For the text-containing cell, return its midpoint in [x, y] coordinate format. 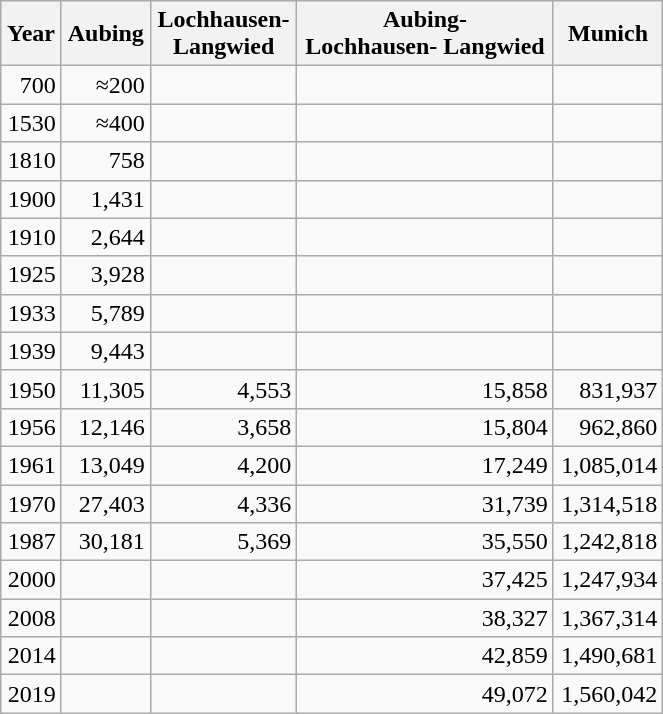
962,860 [608, 427]
1,314,518 [608, 503]
≈400 [106, 123]
9,443 [106, 351]
831,937 [608, 389]
1,490,681 [608, 656]
35,550 [425, 542]
Aubing-Lochhausen- Langwied [425, 34]
4,200 [223, 465]
27,403 [106, 503]
1,431 [106, 199]
2014 [31, 656]
1970 [31, 503]
1939 [31, 351]
Munich [608, 34]
17,249 [425, 465]
1910 [31, 237]
13,049 [106, 465]
1810 [31, 161]
31,739 [425, 503]
1,242,818 [608, 542]
Lochhausen-Langwied [223, 34]
700 [31, 85]
2019 [31, 694]
1,367,314 [608, 618]
1900 [31, 199]
1933 [31, 313]
Year [31, 34]
49,072 [425, 694]
2,644 [106, 237]
2008 [31, 618]
Aubing [106, 34]
30,181 [106, 542]
37,425 [425, 580]
3,658 [223, 427]
≈200 [106, 85]
1987 [31, 542]
1,085,014 [608, 465]
4,336 [223, 503]
1,560,042 [608, 694]
4,553 [223, 389]
758 [106, 161]
1530 [31, 123]
1950 [31, 389]
15,804 [425, 427]
1961 [31, 465]
5,789 [106, 313]
1956 [31, 427]
38,327 [425, 618]
12,146 [106, 427]
1925 [31, 275]
3,928 [106, 275]
11,305 [106, 389]
5,369 [223, 542]
42,859 [425, 656]
2000 [31, 580]
15,858 [425, 389]
1,247,934 [608, 580]
